From the cell containing the given text, extract its center point as (X, Y) coordinate. 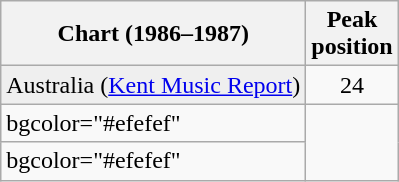
Peakposition (352, 34)
24 (352, 85)
Australia (Kent Music Report) (154, 85)
Chart (1986–1987) (154, 34)
